Return [X, Y] of the center of cell containing provided text 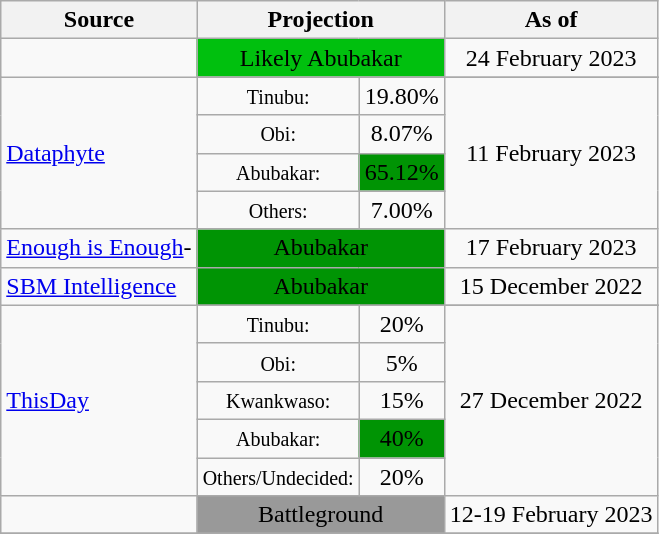
19.80% [402, 96]
15% [402, 400]
Enough is Enough- [99, 248]
7.00% [402, 210]
5% [402, 362]
24 February 2023 [551, 58]
Projection [320, 20]
12-19 February 2023 [551, 515]
40% [402, 438]
As of [551, 20]
ThisDay [99, 400]
11 February 2023 [551, 153]
27 December 2022 [551, 400]
8.07% [402, 134]
Battleground [320, 515]
Others/Undecided: [278, 477]
17 February 2023 [551, 248]
Kwankwaso: [278, 400]
SBM Intelligence [99, 286]
Source [99, 20]
15 December 2022 [551, 286]
Likely Abubakar [320, 58]
65.12% [402, 172]
Dataphyte [99, 153]
Others: [278, 210]
